Identify which cell holds the provided text, then report its [X, Y] central coordinate. 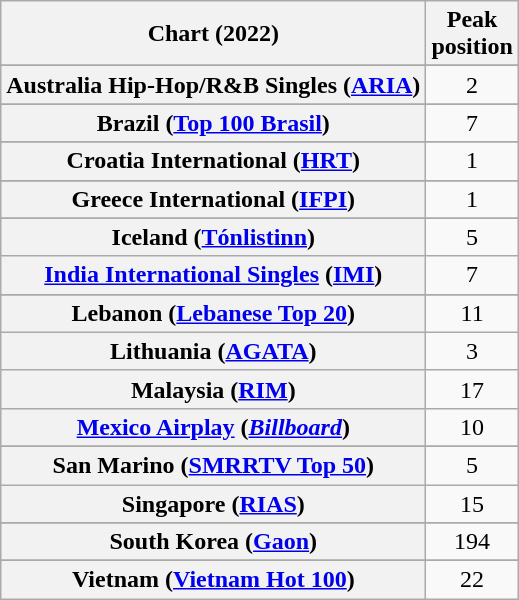
Lithuania (AGATA) [214, 351]
South Korea (Gaon) [214, 542]
22 [472, 580]
Iceland (Tónlistinn) [214, 237]
San Marino (SMRRTV Top 50) [214, 465]
Brazil (Top 100 Brasil) [214, 123]
Mexico Airplay (Billboard) [214, 427]
15 [472, 503]
India International Singles (IMI) [214, 275]
Malaysia (RIM) [214, 389]
11 [472, 313]
Vietnam (Vietnam Hot 100) [214, 580]
17 [472, 389]
3 [472, 351]
Lebanon (Lebanese Top 20) [214, 313]
Australia Hip-Hop/R&B Singles (ARIA) [214, 85]
Singapore (RIAS) [214, 503]
Chart (2022) [214, 34]
2 [472, 85]
Croatia International (HRT) [214, 161]
Greece International (IFPI) [214, 199]
194 [472, 542]
Peakposition [472, 34]
10 [472, 427]
